Extract the [x, y] coordinate from the center of the cell holding the provided text.  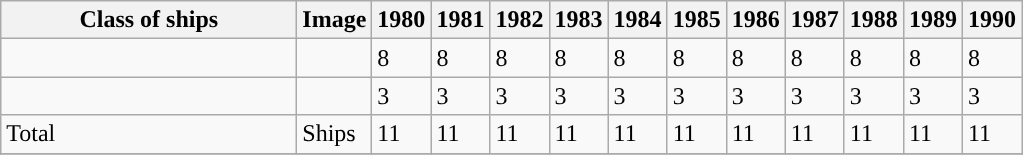
1990 [992, 20]
1985 [696, 20]
1980 [402, 20]
Total [149, 134]
1989 [932, 20]
Image [334, 20]
1984 [638, 20]
1986 [756, 20]
Ships [334, 134]
1983 [578, 20]
1987 [814, 20]
1988 [874, 20]
Class of ships [149, 20]
1981 [460, 20]
1982 [520, 20]
